Identify which cell holds the provided text, then report its (X, Y) central coordinate. 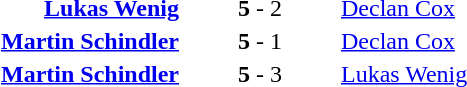
5 - 1 (260, 41)
